Find where the given text appears and provide that cell's center as (X, Y) coordinate. 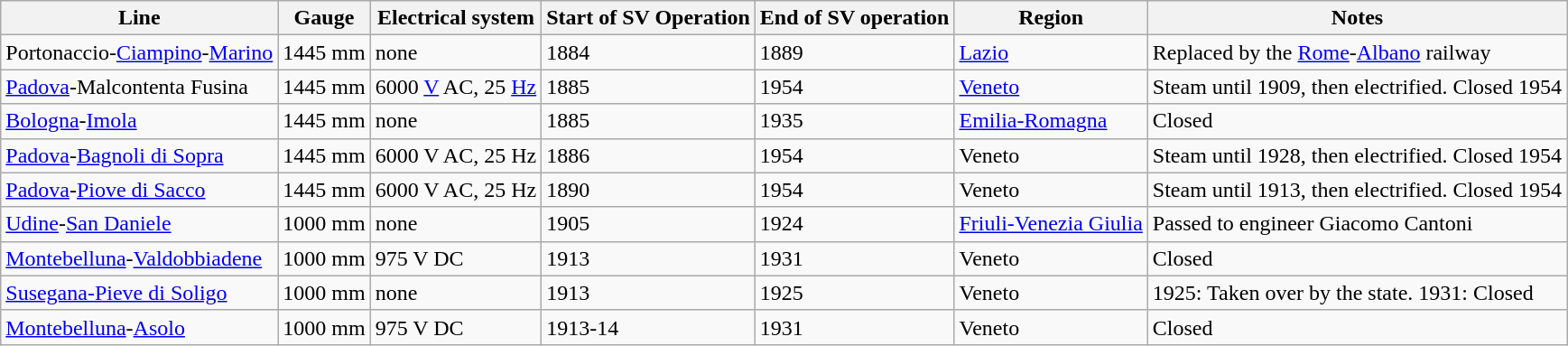
Montebelluna-Asolo (139, 327)
1889 (854, 52)
1935 (854, 121)
End of SV operation (854, 18)
1884 (648, 52)
Udine-San Daniele (139, 224)
1886 (648, 155)
Replaced by the Rome-Albano railway (1357, 52)
Steam until 1913, then electrified. Closed 1954 (1357, 190)
Bologna-Imola (139, 121)
Padova-Malcontenta Fusina (139, 87)
1924 (854, 224)
Steam until 1928, then electrified. Closed 1954 (1357, 155)
Lazio (1051, 52)
1890 (648, 190)
Emilia-Romagna (1051, 121)
Montebelluna-Valdobbiadene (139, 258)
1925: Taken over by the state. 1931: Closed (1357, 293)
Padova-Bagnoli di Sopra (139, 155)
Padova-Piove di Sacco (139, 190)
Region (1051, 18)
Steam until 1909, then electrified. Closed 1954 (1357, 87)
Friuli-Venezia Giulia (1051, 224)
Gauge (324, 18)
Notes (1357, 18)
1913-14 (648, 327)
Portonaccio-Ciampino-Marino (139, 52)
Start of SV Operation (648, 18)
Susegana-Pieve di Soligo (139, 293)
1925 (854, 293)
1905 (648, 224)
Line (139, 18)
Electrical system (456, 18)
Passed to engineer Giacomo Cantoni (1357, 224)
